Pinpoint the cell where the given text exists, returning its (X, Y) midpoint coordinate. 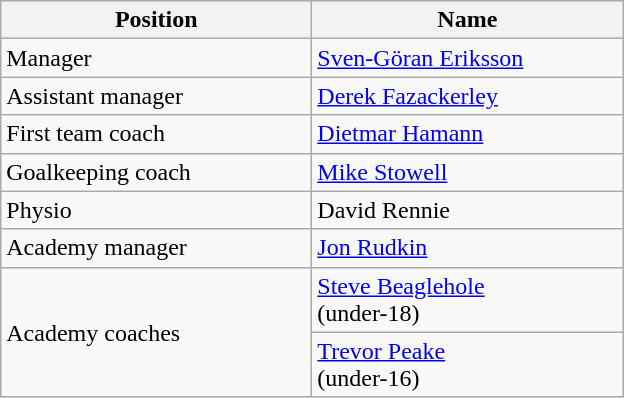
Manager (156, 58)
Mike Stowell (468, 172)
Name (468, 20)
Jon Rudkin (468, 248)
First team coach (156, 134)
Physio (156, 210)
Trevor Peake(under-16) (468, 364)
Academy coaches (156, 332)
Sven-Göran Eriksson (468, 58)
Position (156, 20)
David Rennie (468, 210)
Steve Beaglehole(under-18) (468, 300)
Dietmar Hamann (468, 134)
Goalkeeping coach (156, 172)
Derek Fazackerley (468, 96)
Academy manager (156, 248)
Assistant manager (156, 96)
